Return (X, Y) of the center of cell containing provided text 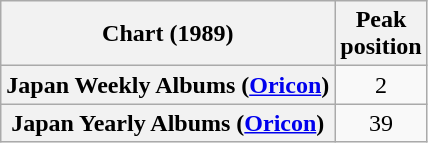
Japan Weekly Albums (Oricon) (168, 85)
2 (381, 85)
Japan Yearly Albums (Oricon) (168, 123)
39 (381, 123)
Peakposition (381, 34)
Chart (1989) (168, 34)
